From the cell containing the given text, extract its center point as (X, Y) coordinate. 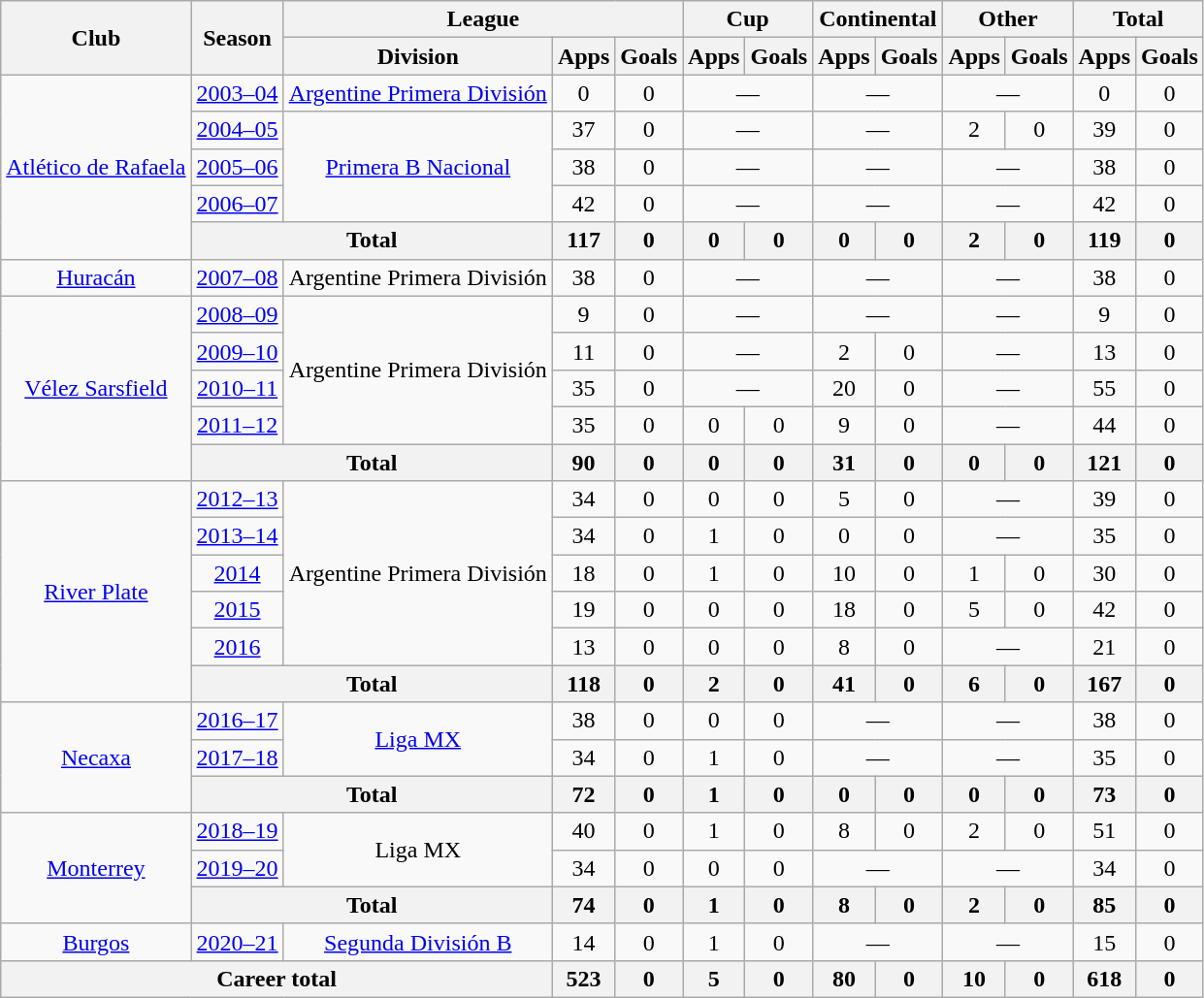
2005–06 (237, 167)
League (483, 19)
2010–11 (237, 388)
44 (1104, 425)
618 (1104, 979)
Other (1008, 19)
40 (583, 831)
11 (583, 351)
74 (583, 905)
21 (1104, 647)
2017–18 (237, 757)
15 (1104, 942)
37 (583, 130)
Primera B Nacional (417, 167)
2014 (237, 573)
2016–17 (237, 721)
Monterrey (96, 868)
90 (583, 463)
2020–21 (237, 942)
Burgos (96, 942)
167 (1104, 684)
Vélez Sarsfield (96, 388)
2016 (237, 647)
Atlético de Rafaela (96, 167)
73 (1104, 794)
Club (96, 38)
2012–13 (237, 499)
2019–20 (237, 868)
2004–05 (237, 130)
20 (844, 388)
41 (844, 684)
51 (1104, 831)
2003–04 (237, 93)
2013–14 (237, 536)
2009–10 (237, 351)
19 (583, 610)
2018–19 (237, 831)
523 (583, 979)
85 (1104, 905)
31 (844, 463)
121 (1104, 463)
Cup (748, 19)
2006–07 (237, 204)
Huracán (96, 277)
119 (1104, 241)
Segunda División B (417, 942)
Career total (277, 979)
30 (1104, 573)
2011–12 (237, 425)
Necaxa (96, 757)
Season (237, 38)
2007–08 (237, 277)
14 (583, 942)
55 (1104, 388)
Continental (878, 19)
118 (583, 684)
80 (844, 979)
2008–09 (237, 314)
72 (583, 794)
2015 (237, 610)
117 (583, 241)
Division (417, 56)
River Plate (96, 592)
6 (974, 684)
